Locate the cell with the specified text and output its (X, Y) center coordinate. 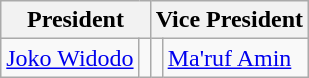
Ma'ruf Amin (235, 58)
Joko Widodo (70, 58)
President (76, 20)
Vice President (229, 20)
